Identify which cell holds the provided text, then report its [X, Y] central coordinate. 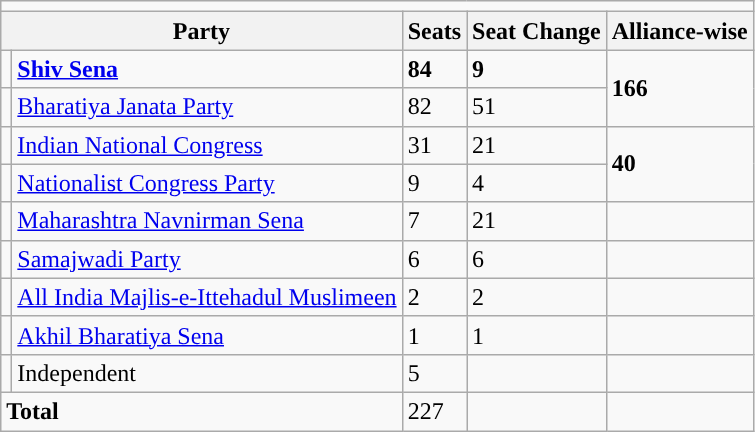
All India Majlis-e-Ittehadul Muslimeen [207, 297]
82 [434, 107]
7 [434, 221]
Party [202, 31]
Maharashtra Navnirman Sena [207, 221]
51 [537, 107]
Total [202, 411]
31 [434, 145]
40 [680, 164]
84 [434, 69]
4 [537, 183]
Akhil Bharatiya Sena [207, 335]
Independent [207, 373]
Alliance-wise [680, 31]
Seats [434, 31]
Shiv Sena [207, 69]
227 [434, 411]
166 [680, 88]
5 [434, 373]
Nationalist Congress Party [207, 183]
Indian National Congress [207, 145]
Seat Change [537, 31]
Samajwadi Party [207, 259]
Bharatiya Janata Party [207, 107]
